For the text-containing cell, return its midpoint in [x, y] coordinate format. 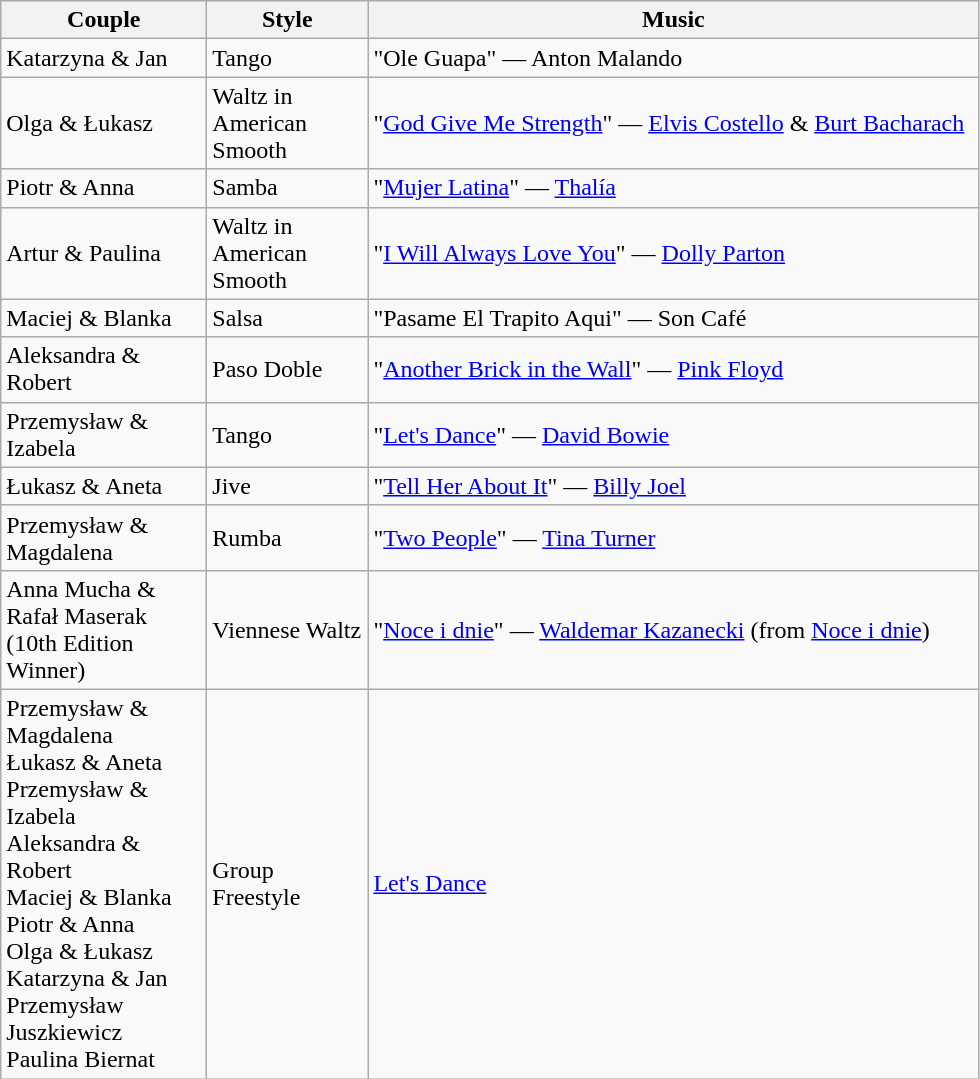
"God Give Me Strength" — Elvis Costello & Burt Bacharach [674, 123]
Piotr & Anna [104, 188]
"I Will Always Love You" — Dolly Parton [674, 253]
Paso Doble [288, 370]
Jive [288, 486]
Samba [288, 188]
"Pasame El Trapito Aqui" — Son Café [674, 318]
"Mujer Latina" — Thalía [674, 188]
Salsa [288, 318]
Katarzyna & Jan [104, 58]
Couple [104, 20]
"Two People" — Tina Turner [674, 538]
Viennese Waltz [288, 630]
Przemysław & Magdalena [104, 538]
Olga & Łukasz [104, 123]
"Another Brick in the Wall" — Pink Floyd [674, 370]
"Noce i dnie" — Waldemar Kazanecki (from Noce i dnie) [674, 630]
"Let's Dance" — David Bowie [674, 434]
Style [288, 20]
"Tell Her About It" — Billy Joel [674, 486]
Group Freestyle [288, 884]
Artur & Paulina [104, 253]
"Ole Guapa" — Anton Malando [674, 58]
Łukasz & Aneta [104, 486]
Anna Mucha & Rafał Maserak (10th Edition Winner) [104, 630]
Aleksandra & Robert [104, 370]
Przemysław & Izabela [104, 434]
Music [674, 20]
Maciej & Blanka [104, 318]
Rumba [288, 538]
Let's Dance [674, 884]
